Scan for the cell matching the given text and deliver its (X, Y) coordinate at center. 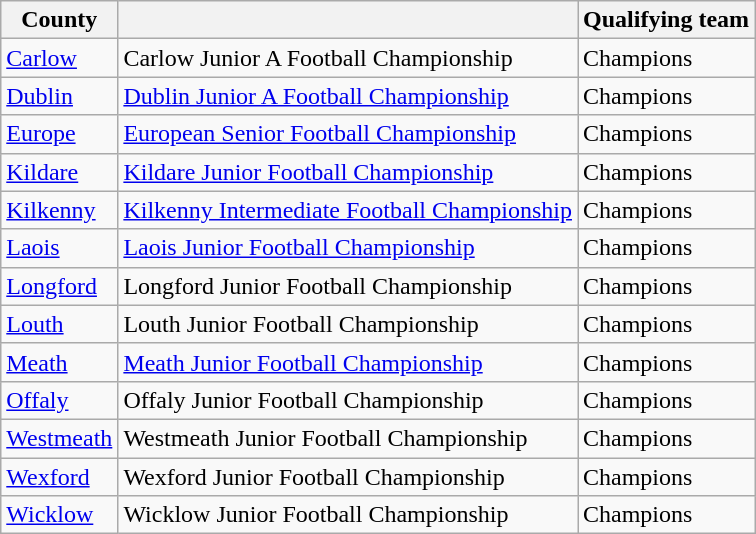
Kildare (60, 172)
Dublin (60, 96)
Louth (60, 324)
Wexford (60, 477)
Offaly Junior Football Championship (348, 400)
Laois (60, 248)
Laois Junior Football Championship (348, 248)
Wicklow (60, 515)
County (60, 20)
Kilkenny Intermediate Football Championship (348, 210)
Wicklow Junior Football Championship (348, 515)
Qualifying team (666, 20)
Wexford Junior Football Championship (348, 477)
Westmeath Junior Football Championship (348, 438)
Kildare Junior Football Championship (348, 172)
Offaly (60, 400)
Europe (60, 134)
European Senior Football Championship (348, 134)
Dublin Junior A Football Championship (348, 96)
Carlow (60, 58)
Carlow Junior A Football Championship (348, 58)
Longford (60, 286)
Louth Junior Football Championship (348, 324)
Meath (60, 362)
Kilkenny (60, 210)
Westmeath (60, 438)
Longford Junior Football Championship (348, 286)
Meath Junior Football Championship (348, 362)
